Return (X, Y) of the center of cell containing provided text 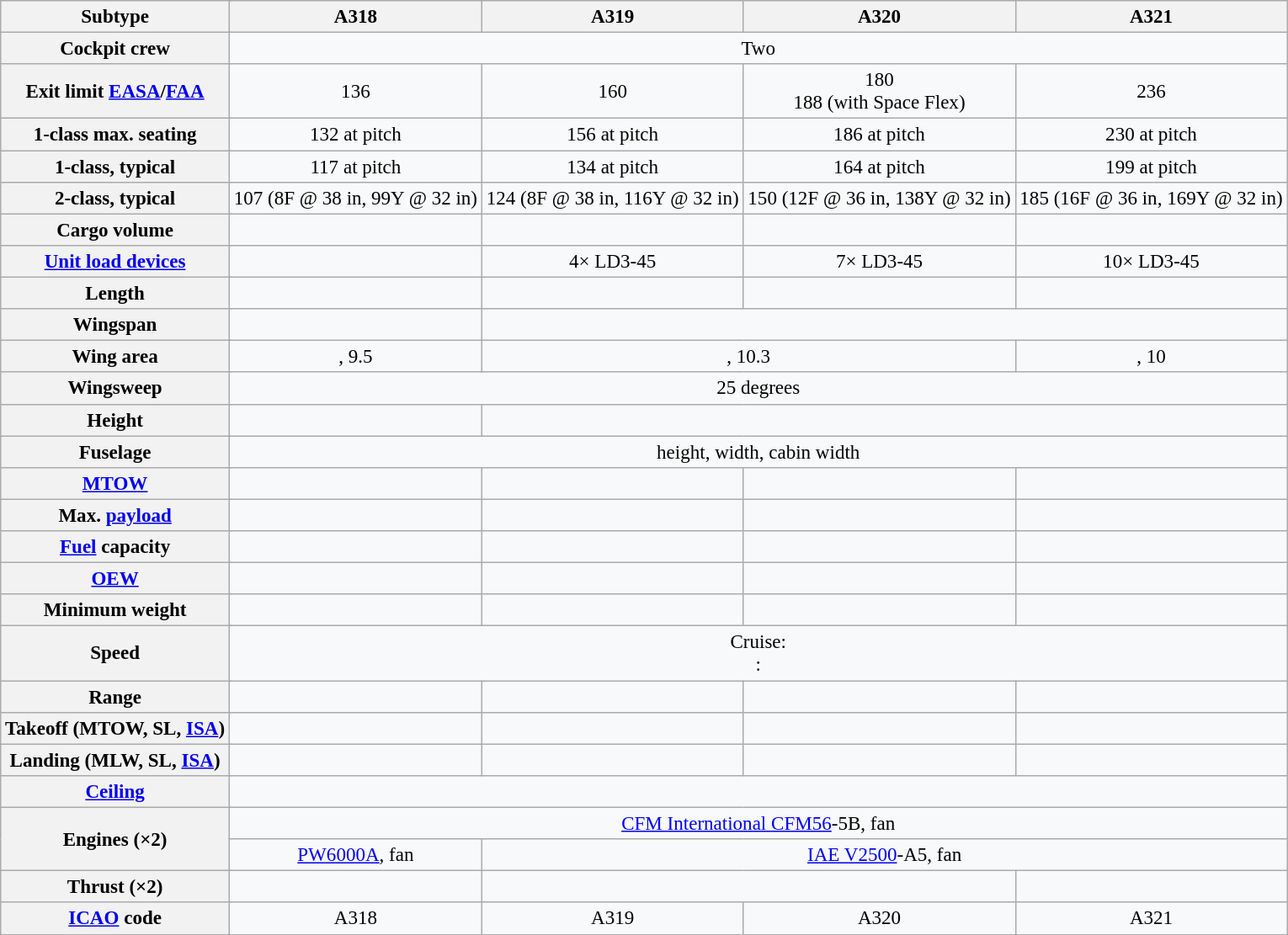
Wing area (115, 357)
Cargo volume (115, 230)
PW6000A, fan (355, 855)
, 10.3 (748, 357)
156 at pitch (613, 135)
Cockpit crew (115, 49)
Fuselage (115, 452)
107 (8F @ 38 in, 99Y @ 32 in) (355, 199)
160 (613, 91)
134 at pitch (613, 167)
Two (758, 49)
Minimum weight (115, 610)
OEW (115, 579)
25 degrees (758, 389)
, 9.5 (355, 357)
124 (8F @ 38 in, 116Y @ 32 in) (613, 199)
10× LD3-45 (1152, 262)
Max. payload (115, 515)
186 at pitch (879, 135)
Takeoff (MTOW, SL, ISA) (115, 729)
150 (12F @ 36 in, 138Y @ 32 in) (879, 199)
, 10 (1152, 357)
Engines (×2) (115, 840)
Height (115, 420)
Cruise: : (758, 653)
236 (1152, 91)
180188 (with Space Flex) (879, 91)
Subtype (115, 17)
Range (115, 697)
height, width, cabin width (758, 452)
Thrust (×2) (115, 887)
117 at pitch (355, 167)
Wingspan (115, 325)
1-class, typical (115, 167)
CFM International CFM56-5B, fan (758, 824)
Landing (MLW, SL, ISA) (115, 760)
Ceiling (115, 792)
7× LD3-45 (879, 262)
IAE V2500-A5, fan (884, 855)
Fuel capacity (115, 547)
4× LD3-45 (613, 262)
136 (355, 91)
MTOW (115, 484)
Exit limit EASA/FAA (115, 91)
ICAO code (115, 919)
230 at pitch (1152, 135)
132 at pitch (355, 135)
Wingsweep (115, 389)
Length (115, 294)
1-class max. seating (115, 135)
Speed (115, 653)
2-class, typical (115, 199)
Unit load devices (115, 262)
185 (16F @ 36 in, 169Y @ 32 in) (1152, 199)
164 at pitch (879, 167)
199 at pitch (1152, 167)
